Scan for the cell matching the given text and deliver its [X, Y] coordinate at center. 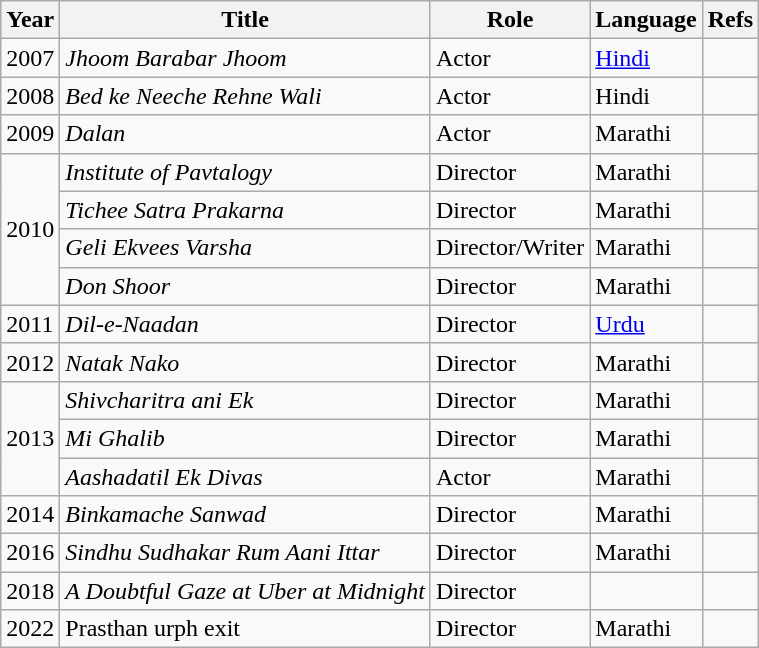
Aashadatil Ek Divas [246, 477]
Title [246, 20]
Jhoom Barabar Jhoom [246, 58]
2016 [30, 553]
Tichee Satra Prakarna [246, 210]
Sindhu Sudhakar Rum Aani Ittar [246, 553]
2010 [30, 229]
2008 [30, 96]
Language [646, 20]
Urdu [646, 324]
2011 [30, 324]
Institute of Pavtalogy [246, 172]
Don Shoor [246, 286]
Year [30, 20]
A Doubtful Gaze at Uber at Midnight [246, 591]
2014 [30, 515]
Shivcharitra ani Ek [246, 400]
Binkamache Sanwad [246, 515]
Refs [730, 20]
Director/Writer [510, 248]
Role [510, 20]
2013 [30, 438]
Natak Nako [246, 362]
2022 [30, 629]
Bed ke Neeche Rehne Wali [246, 96]
Mi Ghalib [246, 438]
Prasthan urph exit [246, 629]
2018 [30, 591]
2009 [30, 134]
Geli Ekvees Varsha [246, 248]
2007 [30, 58]
Dil-e-Naadan [246, 324]
2012 [30, 362]
Dalan [246, 134]
